Scan for the cell matching the given text and deliver its [x, y] coordinate at center. 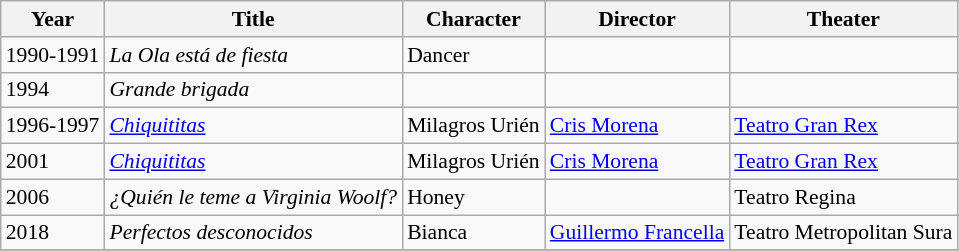
La Ola está de fiesta [253, 55]
Year [53, 19]
Bianca [474, 233]
2001 [53, 162]
Character [474, 19]
Teatro Metropolitan Sura [843, 233]
2006 [53, 197]
Guillermo Francella [638, 233]
1996-1997 [53, 126]
Perfectos desconocidos [253, 233]
Teatro Regina [843, 197]
1990-1991 [53, 55]
Dancer [474, 55]
1994 [53, 90]
Title [253, 19]
2018 [53, 233]
Honey [474, 197]
Grande brigada [253, 90]
Theater [843, 19]
Director [638, 19]
¿Quién le teme a Virginia Woolf? [253, 197]
